Extract the [x, y] coordinate from the center of the cell holding the provided text.  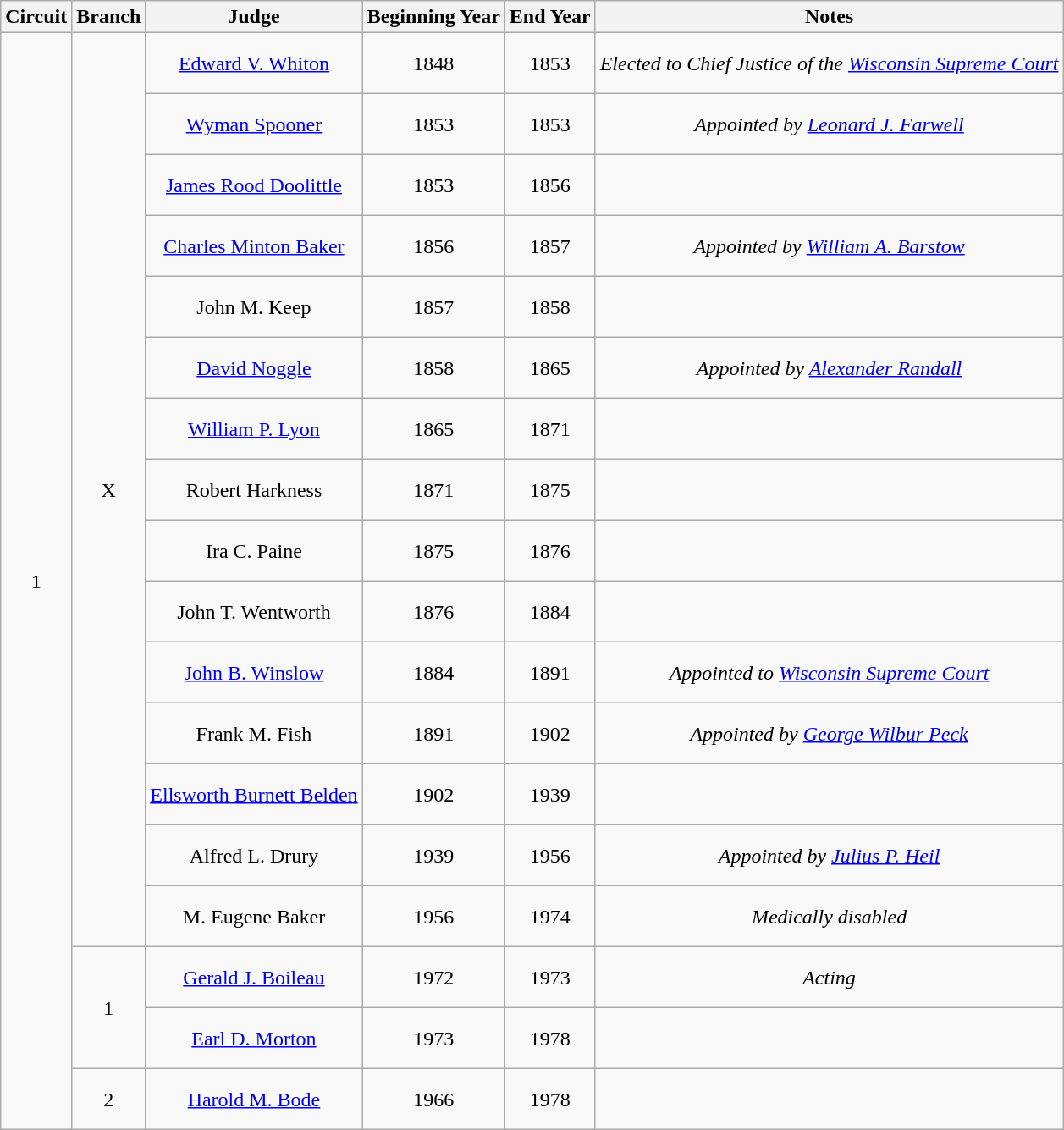
Robert Harkness [254, 490]
Medically disabled [830, 917]
Gerald J. Boileau [254, 978]
M. Eugene Baker [254, 917]
Edward V. Whiton [254, 63]
Harold M. Bode [254, 1100]
John M. Keep [254, 307]
Appointed by William A. Barstow [830, 246]
Frank M. Fish [254, 734]
Circuit [36, 17]
Appointed by George Wilbur Peck [830, 734]
James Rood Doolittle [254, 185]
Appointed by Alexander Randall [830, 368]
William P. Lyon [254, 429]
Wyman Spooner [254, 124]
Appointed by Julius P. Heil [830, 856]
Alfred L. Drury [254, 856]
Ira C. Paine [254, 551]
Beginning Year [433, 17]
Judge [254, 17]
Appointed by Leonard J. Farwell [830, 124]
John T. Wentworth [254, 612]
Appointed to Wisconsin Supreme Court [830, 673]
2 [108, 1100]
1848 [433, 63]
1972 [433, 978]
John B. Winslow [254, 673]
X [108, 490]
End Year [550, 17]
Charles Minton Baker [254, 246]
Elected to Chief Justice of the Wisconsin Supreme Court [830, 63]
Earl D. Morton [254, 1039]
1974 [550, 917]
David Noggle [254, 368]
Branch [108, 17]
1966 [433, 1100]
Notes [830, 17]
Ellsworth Burnett Belden [254, 795]
Acting [830, 978]
